Provide the [x, y] coordinate of the cell's center where the given text is located.  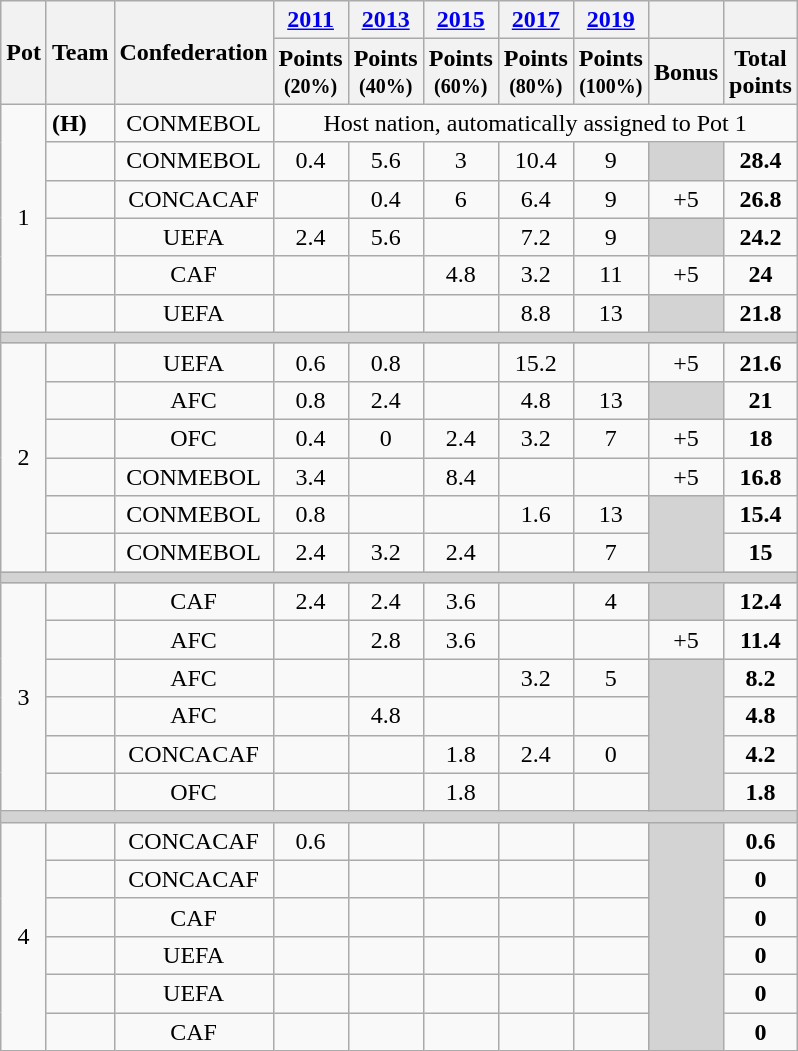
2 [24, 457]
16.8 [761, 477]
15 [761, 553]
6 [460, 199]
3.4 [310, 477]
21 [761, 400]
5 [610, 678]
1.6 [536, 515]
Totalpoints [761, 72]
7.2 [536, 237]
21.6 [761, 362]
Confederation [194, 52]
2015 [460, 20]
Points(80%) [536, 72]
2013 [386, 20]
24 [761, 275]
Points(20%) [310, 72]
11 [610, 275]
26.8 [761, 199]
1 [24, 218]
21.8 [761, 313]
28.4 [761, 161]
Bonus [686, 72]
24.2 [761, 237]
10.4 [536, 161]
8.2 [761, 678]
Points(100%) [610, 72]
12.4 [761, 602]
15.4 [761, 515]
18 [761, 438]
(H) [80, 123]
2.8 [386, 640]
2017 [536, 20]
Points(40%) [386, 72]
Host nation, automatically assigned to Pot 1 [535, 123]
11.4 [761, 640]
Points(60%) [460, 72]
6.4 [536, 199]
Team [80, 52]
2011 [310, 20]
4.2 [761, 754]
2019 [610, 20]
8.4 [460, 477]
Pot [24, 52]
15.2 [536, 362]
8.8 [536, 313]
